Return (X, Y) of the center of cell containing provided text 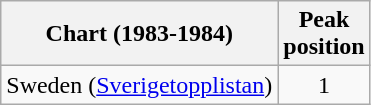
1 (324, 85)
Sweden (Sverigetopplistan) (140, 85)
Peakposition (324, 34)
Chart (1983-1984) (140, 34)
